Detect which cell encompasses the target text, then output its (x, y) center coordinate. 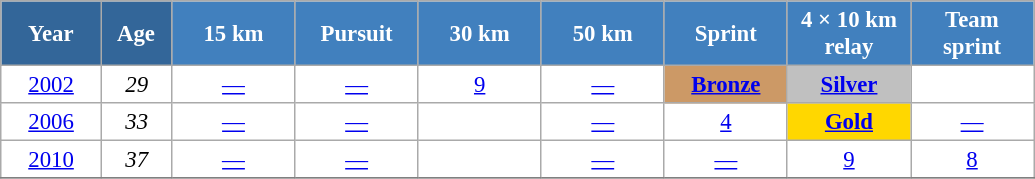
4 (726, 122)
Team sprint (972, 34)
15 km (234, 34)
Age (136, 34)
Year (52, 34)
29 (136, 85)
33 (136, 122)
4 × 10 km relay (848, 34)
Sprint (726, 34)
Pursuit (356, 34)
37 (136, 160)
8 (972, 160)
2002 (52, 85)
Silver (848, 85)
2010 (52, 160)
30 km (480, 34)
Bronze (726, 85)
2006 (52, 122)
Gold (848, 122)
50 km (602, 34)
